Extract the (X, Y) coordinate from the center of the cell holding the provided text.  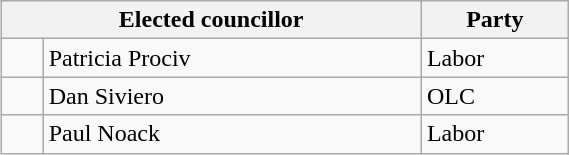
Patricia Prociv (232, 58)
Dan Siviero (232, 96)
Party (494, 20)
Paul Noack (232, 134)
Elected councillor (211, 20)
OLC (494, 96)
